Return (x, y) of the center of cell containing provided text 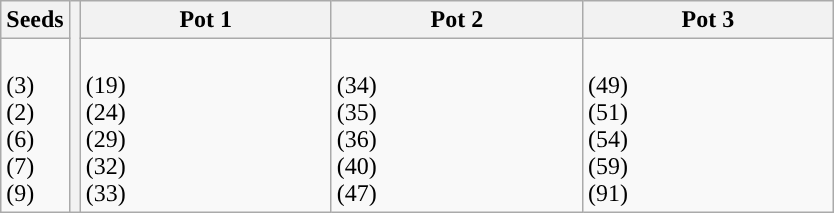
(34) (35) (36) (40) (47) (456, 126)
Pot 3 (708, 20)
Pot 2 (456, 20)
(49) (51) (54) (59) (91) (708, 126)
(19) (24) (29) (32) (33) (206, 126)
Pot 1 (206, 20)
Seeds (35, 20)
(3) (2) (6) (7) (9) (35, 126)
